Return the (x, y) coordinate for the center point of the cell that contains the specified text.  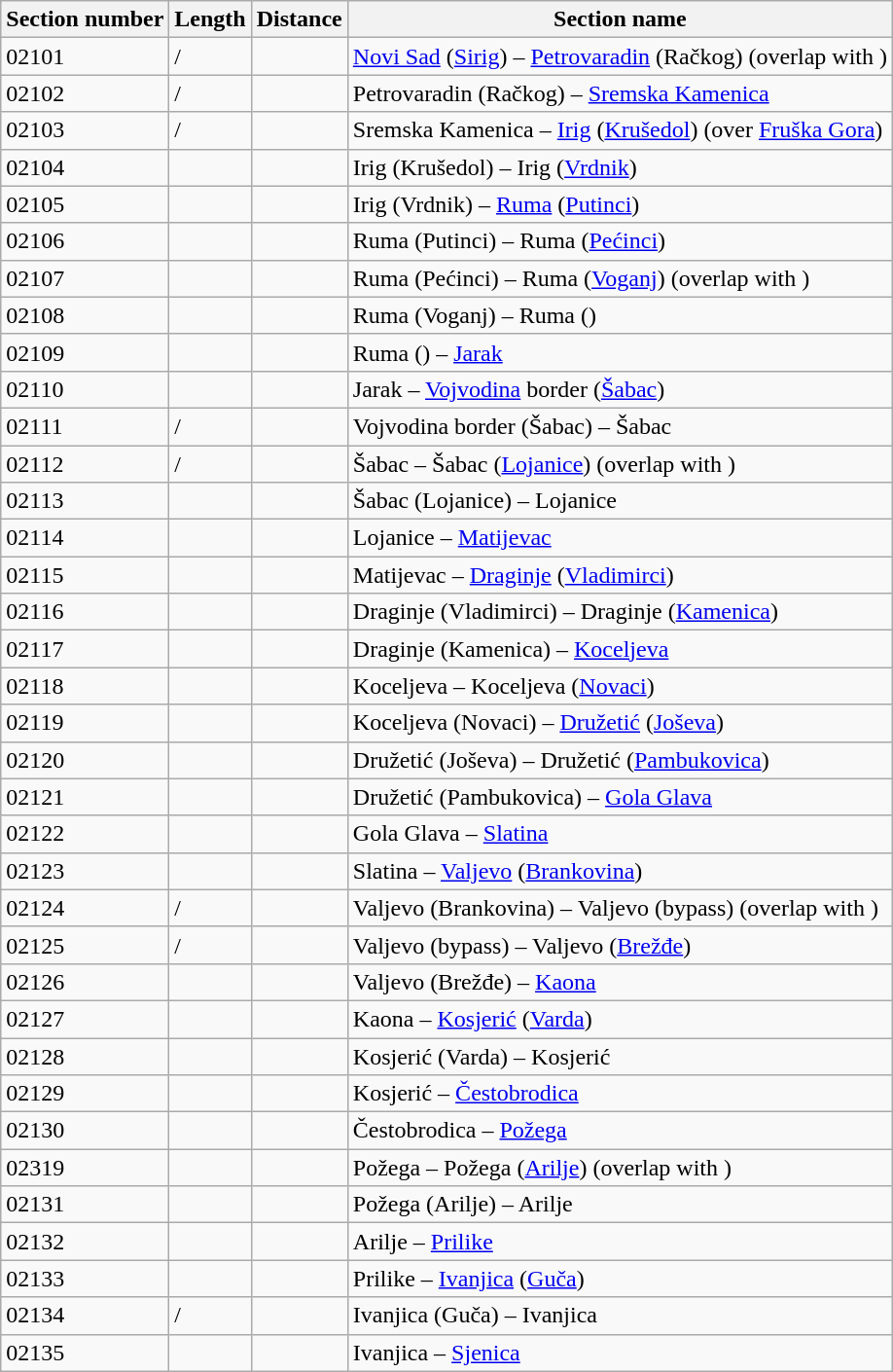
02118 (86, 686)
Lojanice – Matijevac (620, 538)
Draginje (Vladimirci) – Draginje (Kamenica) (620, 612)
02108 (86, 315)
Draginje (Kamenica) – Koceljeva (620, 649)
Valjevo (Brankovina) – Valjevo (bypass) (overlap with ) (620, 908)
02113 (86, 501)
Čestobrodica – Požega (620, 1131)
02131 (86, 1205)
02101 (86, 56)
Section name (620, 19)
02106 (86, 241)
Kaona – Kosjerić (Varda) (620, 1019)
02134 (86, 1316)
Šabac – Šabac (Lojanice) (overlap with ) (620, 464)
02125 (86, 945)
Section number (86, 19)
02319 (86, 1168)
Irig (Krušedol) – Irig (Vrdnik) (620, 167)
02116 (86, 612)
02135 (86, 1353)
Kosjerić (Varda) – Kosjerić (620, 1056)
02119 (86, 723)
02107 (86, 278)
02124 (86, 908)
02130 (86, 1131)
02109 (86, 352)
02114 (86, 538)
Jarak – Vojvodina border (Šabac) (620, 389)
02120 (86, 760)
02123 (86, 871)
Ivanjica (Guča) – Ivanjica (620, 1316)
02103 (86, 130)
Ruma (Putinci) – Ruma (Pećinci) (620, 241)
Družetić (Joševa) – Družetić (Pambukovica) (620, 760)
Ruma (Pećinci) – Ruma (Voganj) (overlap with ) (620, 278)
Matijevac – Draginje (Vladimirci) (620, 575)
Ruma (Voganj) – Ruma () (620, 315)
Ruma () – Jarak (620, 352)
Gola Glava – Slatina (620, 834)
Distance (300, 19)
02117 (86, 649)
02132 (86, 1242)
Kosjerić – Čestobrodica (620, 1094)
02112 (86, 464)
Požega (Arilje) – Arilje (620, 1205)
02104 (86, 167)
02126 (86, 982)
Koceljeva (Novaci) – Družetić (Joševa) (620, 723)
Petrovaradin (Račkog) – Sremska Kamenica (620, 93)
Slatina – Valjevo (Brankovina) (620, 871)
02111 (86, 426)
Prilike – Ivanjica (Guča) (620, 1279)
Ivanjica – Sjenica (620, 1353)
Novi Sad (Sirig) – Petrovaradin (Račkog) (overlap with ) (620, 56)
02133 (86, 1279)
Valjevo (Brežđe) – Kaona (620, 982)
02128 (86, 1056)
Valjevo (bypass) – Valjevo (Brežđe) (620, 945)
Arilje – Prilike (620, 1242)
02121 (86, 797)
02115 (86, 575)
Vojvodina border (Šabac) – Šabac (620, 426)
Length (210, 19)
Irig (Vrdnik) – Ruma (Putinci) (620, 204)
Sremska Kamenica – Irig (Krušedol) (over Fruška Gora) (620, 130)
Požega – Požega (Arilje) (overlap with ) (620, 1168)
Družetić (Pambukovica) – Gola Glava (620, 797)
Koceljeva – Koceljeva (Novaci) (620, 686)
Šabac (Lojanice) – Lojanice (620, 501)
02127 (86, 1019)
02122 (86, 834)
02129 (86, 1094)
02105 (86, 204)
02102 (86, 93)
02110 (86, 389)
